From the cell containing the given text, extract its center point as (x, y) coordinate. 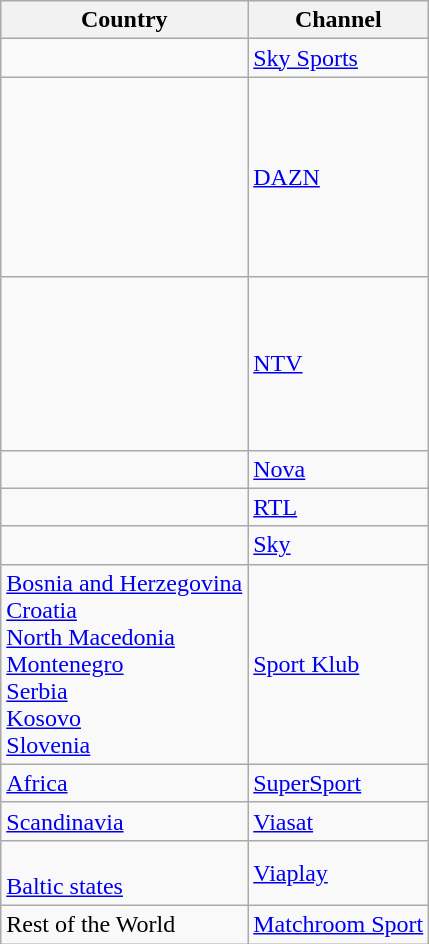
Channel (338, 20)
Viaplay (338, 872)
Sport Klub (338, 664)
Sky (338, 545)
Scandinavia (124, 821)
Nova (338, 469)
NTV (338, 364)
Matchroom Sport (338, 924)
Viasat (338, 821)
Africa (124, 783)
RTL (338, 507)
DAZN (338, 177)
Rest of the World (124, 924)
Bosnia and Herzegovina Croatia North Macedonia Montenegro Serbia Kosovo Slovenia (124, 664)
Baltic states (124, 872)
Country (124, 20)
Sky Sports (338, 58)
SuperSport (338, 783)
